Scan for the cell matching the given text and deliver its [X, Y] coordinate at center. 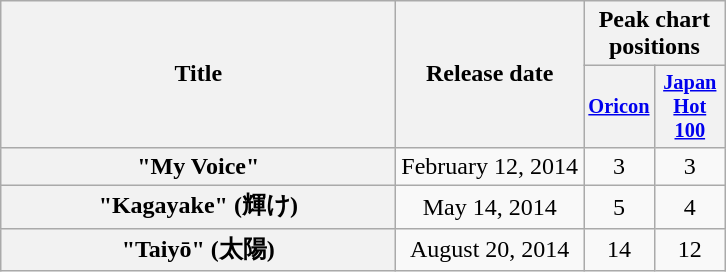
"Taiyō" (太陽) [198, 250]
May 14, 2014 [490, 208]
February 12, 2014 [490, 166]
Oricon [620, 107]
12 [690, 250]
Title [198, 74]
Peak chart positions [655, 34]
5 [620, 208]
14 [620, 250]
"Kagayake" (輝け) [198, 208]
"My Voice" [198, 166]
4 [690, 208]
Japan Hot 100 [690, 107]
Release date [490, 74]
August 20, 2014 [490, 250]
